Provide the (X, Y) coordinate of the cell's center where the given text is located.  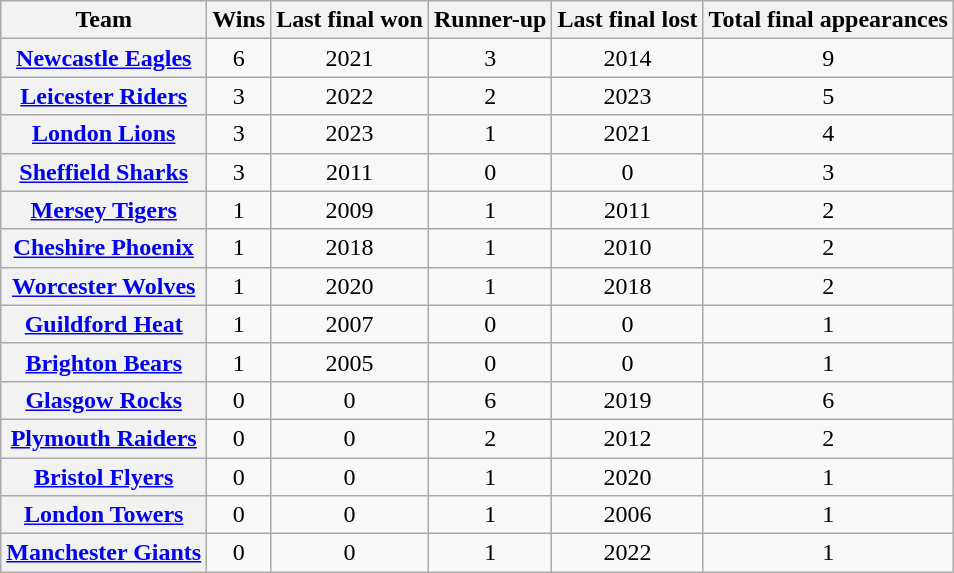
Wins (239, 20)
Team (104, 20)
Total final appearances (828, 20)
Newcastle Eagles (104, 58)
2006 (628, 515)
Worcester Wolves (104, 286)
2014 (628, 58)
Glasgow Rocks (104, 400)
5 (828, 96)
Brighton Bears (104, 362)
Leicester Riders (104, 96)
2005 (350, 362)
2012 (628, 438)
Guildford Heat (104, 324)
4 (828, 134)
Cheshire Phoenix (104, 248)
Sheffield Sharks (104, 172)
Bristol Flyers (104, 477)
Runner-up (490, 20)
Last final won (350, 20)
9 (828, 58)
2019 (628, 400)
Plymouth Raiders (104, 438)
Manchester Giants (104, 553)
London Lions (104, 134)
2010 (628, 248)
Mersey Tigers (104, 210)
2007 (350, 324)
2009 (350, 210)
Last final lost (628, 20)
London Towers (104, 515)
